Locate the cell with the specified text and output its [X, Y] center coordinate. 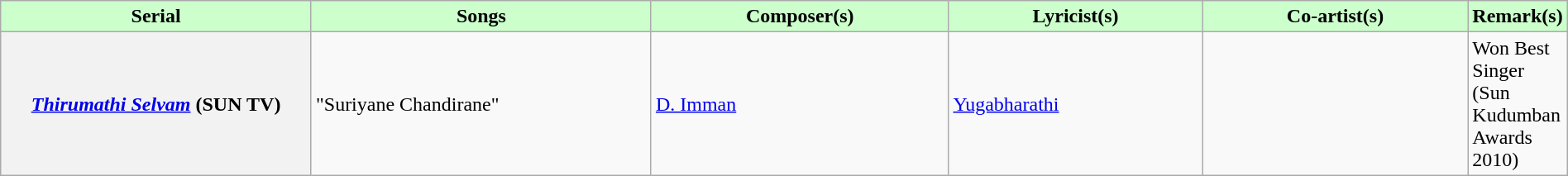
Composer(s) [800, 17]
Lyricist(s) [1075, 17]
"Suriyane Chandirane" [481, 104]
Yugabharathi [1075, 104]
Remark(s) [1518, 17]
D. Imman [800, 104]
Serial [156, 17]
Won Best Singer (Sun Kudumban Awards 2010) [1518, 104]
Songs [481, 17]
Co-artist(s) [1335, 17]
Thirumathi Selvam (SUN TV) [156, 104]
